Pinpoint the cell where the given text exists, returning its (X, Y) midpoint coordinate. 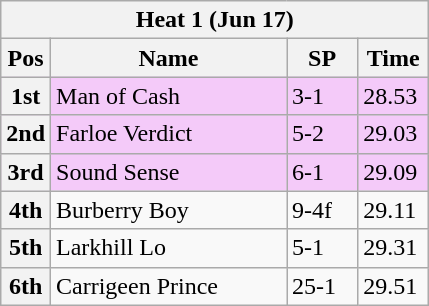
Farloe Verdict (169, 134)
6th (26, 286)
6-1 (322, 172)
25-1 (322, 286)
Pos (26, 58)
Sound Sense (169, 172)
9-4f (322, 210)
29.09 (394, 172)
Heat 1 (Jun 17) (215, 20)
3rd (26, 172)
29.31 (394, 248)
4th (26, 210)
1st (26, 96)
5th (26, 248)
29.51 (394, 286)
Larkhill Lo (169, 248)
Man of Cash (169, 96)
SP (322, 58)
3-1 (322, 96)
29.11 (394, 210)
5-1 (322, 248)
Name (169, 58)
Burberry Boy (169, 210)
28.53 (394, 96)
5-2 (322, 134)
Time (394, 58)
Carrigeen Prince (169, 286)
2nd (26, 134)
29.03 (394, 134)
